Identify which cell holds the provided text, then report its [x, y] central coordinate. 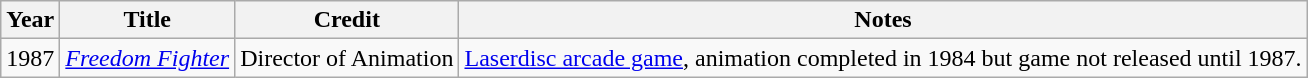
Freedom Fighter [148, 58]
Notes [883, 20]
Credit [347, 20]
Year [30, 20]
Laserdisc arcade game, animation completed in 1984 but game not released until 1987. [883, 58]
1987 [30, 58]
Title [148, 20]
Director of Animation [347, 58]
